Return the (X, Y) coordinate for the center point of the cell that contains the specified text.  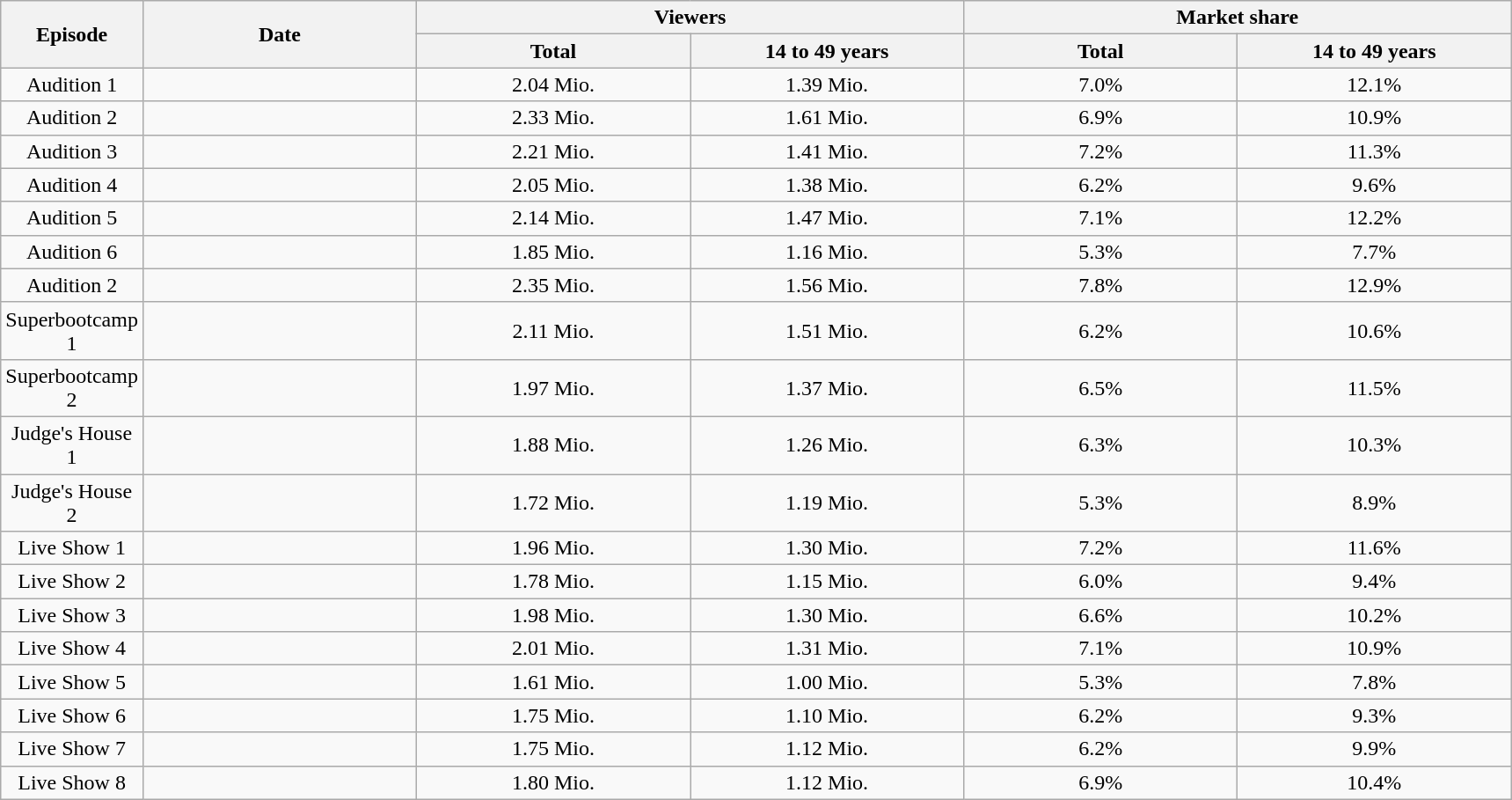
1.38 Mio. (827, 185)
Judge's House 1 (72, 445)
1.97 Mio. (554, 387)
Audition 6 (72, 252)
12.2% (1374, 218)
6.6% (1101, 615)
1.19 Mio. (827, 502)
11.6% (1374, 548)
2.04 Mio. (554, 84)
Date (280, 34)
Live Show 7 (72, 749)
11.5% (1374, 387)
8.9% (1374, 502)
Superbootcamp 2 (72, 387)
2.14 Mio. (554, 218)
6.3% (1101, 445)
1.37 Mio. (827, 387)
Audition 5 (72, 218)
Superbootcamp 1 (72, 331)
Live Show 5 (72, 682)
1.85 Mio. (554, 252)
2.05 Mio. (554, 185)
Audition 1 (72, 84)
1.31 Mio. (827, 649)
2.35 Mio. (554, 285)
1.88 Mio. (554, 445)
1.51 Mio. (827, 331)
1.98 Mio. (554, 615)
1.39 Mio. (827, 84)
1.00 Mio. (827, 682)
Market share (1238, 18)
1.72 Mio. (554, 502)
1.96 Mio. (554, 548)
Live Show 2 (72, 582)
Live Show 6 (72, 716)
Judge's House 2 (72, 502)
12.1% (1374, 84)
9.4% (1374, 582)
1.10 Mio. (827, 716)
Episode (72, 34)
Live Show 8 (72, 782)
1.47 Mio. (827, 218)
9.3% (1374, 716)
1.56 Mio. (827, 285)
Viewers (690, 18)
1.80 Mio. (554, 782)
11.3% (1374, 151)
1.16 Mio. (827, 252)
2.33 Mio. (554, 118)
Audition 3 (72, 151)
Live Show 1 (72, 548)
1.15 Mio. (827, 582)
2.11 Mio. (554, 331)
Live Show 3 (72, 615)
6.5% (1101, 387)
10.6% (1374, 331)
7.7% (1374, 252)
Audition 4 (72, 185)
10.3% (1374, 445)
7.0% (1101, 84)
10.2% (1374, 615)
6.0% (1101, 582)
1.41 Mio. (827, 151)
10.4% (1374, 782)
2.01 Mio. (554, 649)
1.26 Mio. (827, 445)
12.9% (1374, 285)
2.21 Mio. (554, 151)
Live Show 4 (72, 649)
9.6% (1374, 185)
1.78 Mio. (554, 582)
9.9% (1374, 749)
